Provide the (X, Y) coordinate of the cell's center where the given text is located.  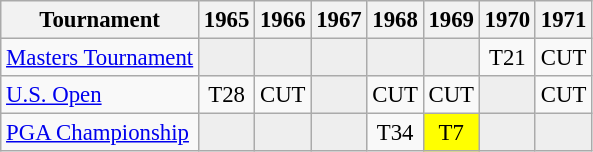
U.S. Open (100, 95)
1966 (283, 20)
PGA Championship (100, 133)
1967 (339, 20)
T28 (227, 95)
1971 (563, 20)
1970 (507, 20)
1968 (395, 20)
T21 (507, 58)
1969 (451, 20)
Masters Tournament (100, 58)
Tournament (100, 20)
1965 (227, 20)
T34 (395, 133)
T7 (451, 133)
